Extract the (X, Y) coordinate from the center of the cell holding the provided text.  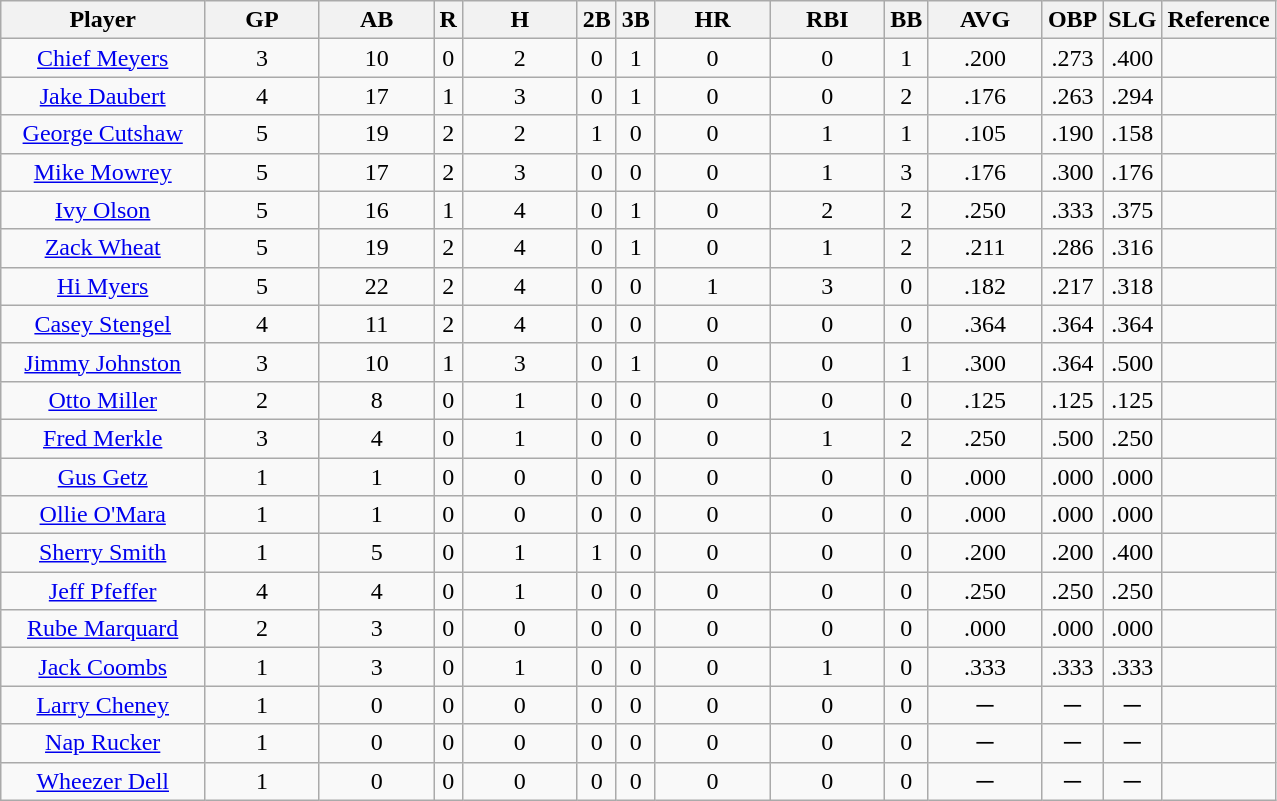
George Cutshaw (103, 134)
BB (906, 20)
Jimmy Johnston (103, 362)
SLG (1132, 20)
GP (262, 20)
.190 (1072, 134)
16 (376, 210)
Otto Miller (103, 400)
.318 (1132, 286)
Wheezer Dell (103, 781)
Jeff Pfeffer (103, 591)
Mike Mowrey (103, 172)
Ollie O'Mara (103, 515)
22 (376, 286)
Fred Merkle (103, 438)
Chief Meyers (103, 58)
Zack Wheat (103, 248)
.273 (1072, 58)
Player (103, 20)
Rube Marquard (103, 629)
RBI (828, 20)
OBP (1072, 20)
Ivy Olson (103, 210)
HR (712, 20)
8 (376, 400)
Jake Daubert (103, 96)
.158 (1132, 134)
Nap Rucker (103, 743)
Gus Getz (103, 477)
.182 (986, 286)
3B (636, 20)
R (448, 20)
Reference (1218, 20)
.211 (986, 248)
Casey Stengel (103, 324)
11 (376, 324)
2B (596, 20)
.316 (1132, 248)
Hi Myers (103, 286)
.263 (1072, 96)
.294 (1132, 96)
Sherry Smith (103, 553)
H (520, 20)
Larry Cheney (103, 705)
.105 (986, 134)
.375 (1132, 210)
AB (376, 20)
AVG (986, 20)
.217 (1072, 286)
Jack Coombs (103, 667)
.286 (1072, 248)
